Extract the [X, Y] coordinate from the center of the cell holding the provided text.  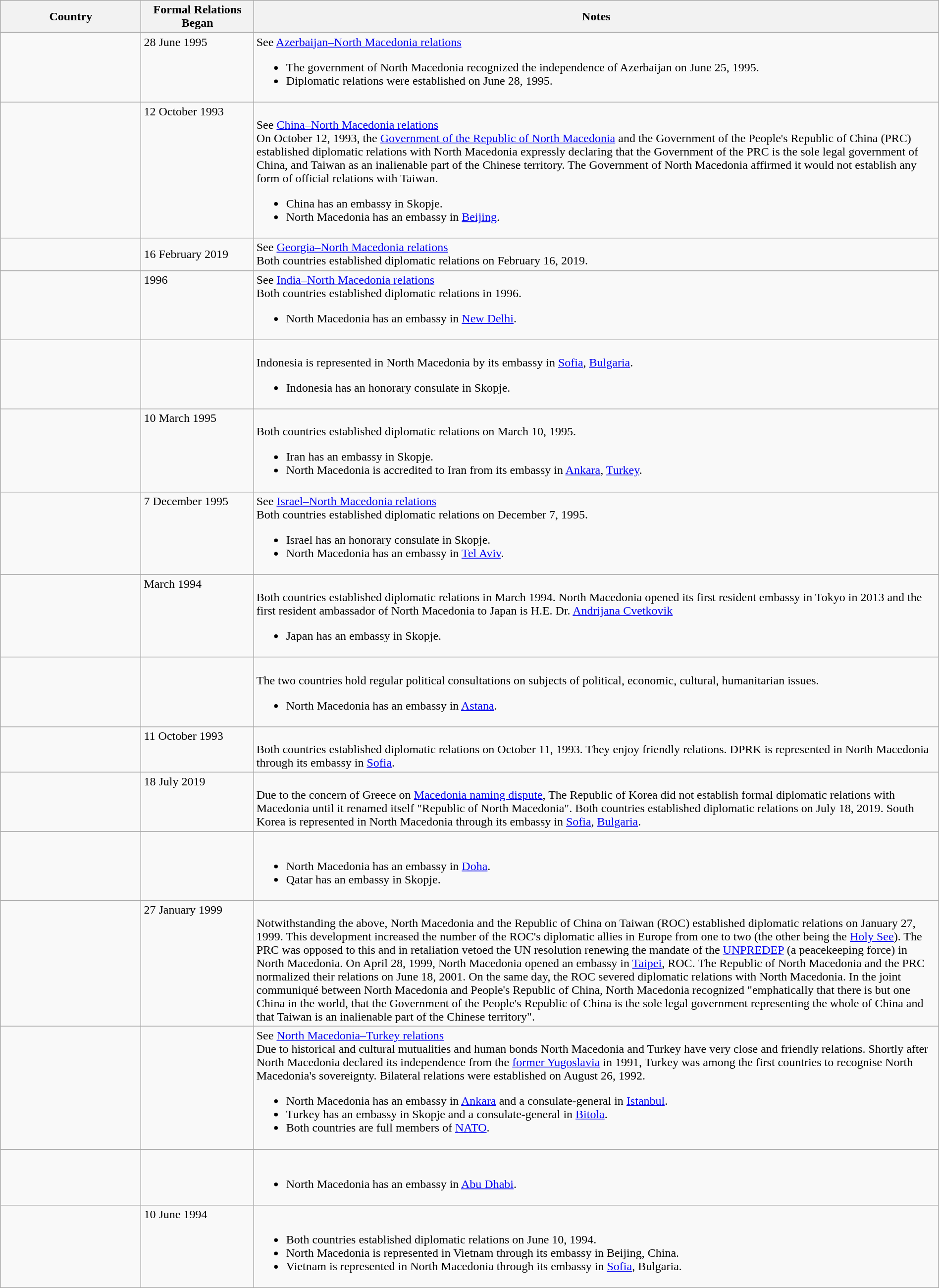
Formal Relations Began [197, 17]
See India–North Macedonia relationsBoth countries established diplomatic relations in 1996.North Macedonia has an embassy in New Delhi. [596, 305]
1996 [197, 305]
10 June 1994 [197, 1247]
North Macedonia has an embassy in Doha.Qatar has an embassy in Skopje. [596, 866]
Indonesia is represented in North Macedonia by its embassy in Sofia, Bulgaria.Indonesia has an honorary consulate in Skopje. [596, 374]
North Macedonia has an embassy in Abu Dhabi. [596, 1178]
16 February 2019 [197, 255]
March 1994 [197, 616]
Country [71, 17]
12 October 1993 [197, 170]
10 March 1995 [197, 451]
27 January 1999 [197, 964]
28 June 1995 [197, 67]
11 October 1993 [197, 749]
18 July 2019 [197, 801]
7 December 1995 [197, 533]
Notes [596, 17]
See Georgia–North Macedonia relationsBoth countries established diplomatic relations on February 16, 2019. [596, 255]
